Scan for the cell matching the given text and deliver its [X, Y] coordinate at center. 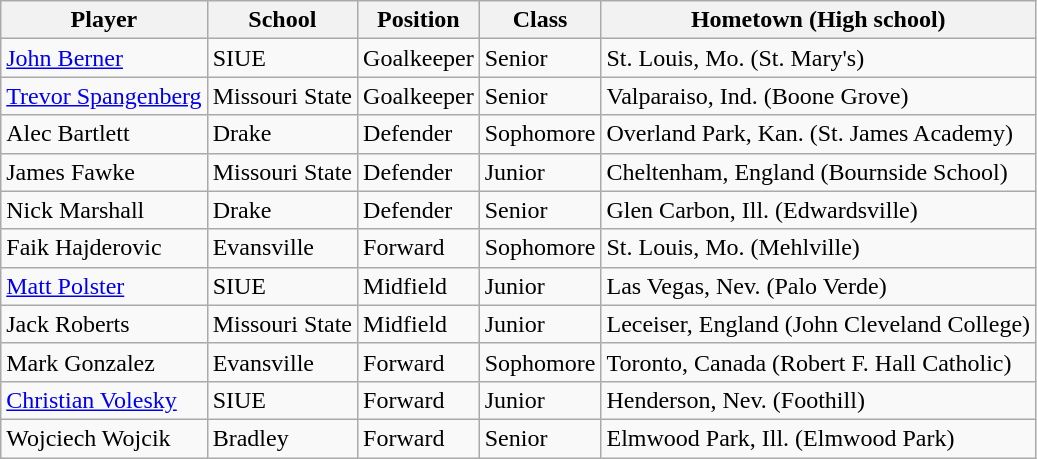
Player [104, 20]
Valparaiso, Ind. (Boone Grove) [818, 96]
Glen Carbon, Ill. (Edwardsville) [818, 210]
School [282, 20]
Alec Bartlett [104, 134]
Mark Gonzalez [104, 362]
Position [419, 20]
Toronto, Canada (Robert F. Hall Catholic) [818, 362]
Christian Volesky [104, 400]
Las Vegas, Nev. (Palo Verde) [818, 286]
St. Louis, Mo. (St. Mary's) [818, 58]
Trevor Spangenberg [104, 96]
Henderson, Nev. (Foothill) [818, 400]
Overland Park, Kan. (St. James Academy) [818, 134]
James Fawke [104, 172]
Leceiser, England (John Cleveland College) [818, 324]
Cheltenham, England (Bournside School) [818, 172]
St. Louis, Mo. (Mehlville) [818, 248]
Faik Hajderovic [104, 248]
Jack Roberts [104, 324]
John Berner [104, 58]
Wojciech Wojcik [104, 438]
Hometown (High school) [818, 20]
Elmwood Park, Ill. (Elmwood Park) [818, 438]
Nick Marshall [104, 210]
Bradley [282, 438]
Class [540, 20]
Matt Polster [104, 286]
